Determine the (X, Y) coordinate at the center of the cell enclosing the given text.  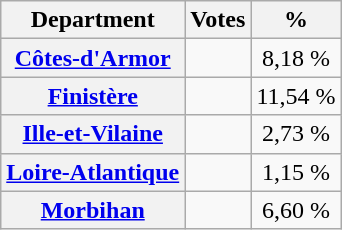
Finistère (93, 96)
Votes (218, 20)
8,18 % (296, 58)
2,73 % (296, 134)
6,60 % (296, 210)
11,54 % (296, 96)
Côtes-d'Armor (93, 58)
1,15 % (296, 172)
% (296, 20)
Loire-Atlantique (93, 172)
Ille-et-Vilaine (93, 134)
Department (93, 20)
Morbihan (93, 210)
